Extract the (x, y) coordinate from the center of the cell holding the provided text.  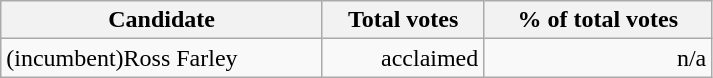
n/a (598, 58)
(incumbent)Ross Farley (162, 58)
Total votes (402, 20)
% of total votes (598, 20)
Candidate (162, 20)
acclaimed (402, 58)
